Pinpoint the cell where the given text exists, returning its (X, Y) midpoint coordinate. 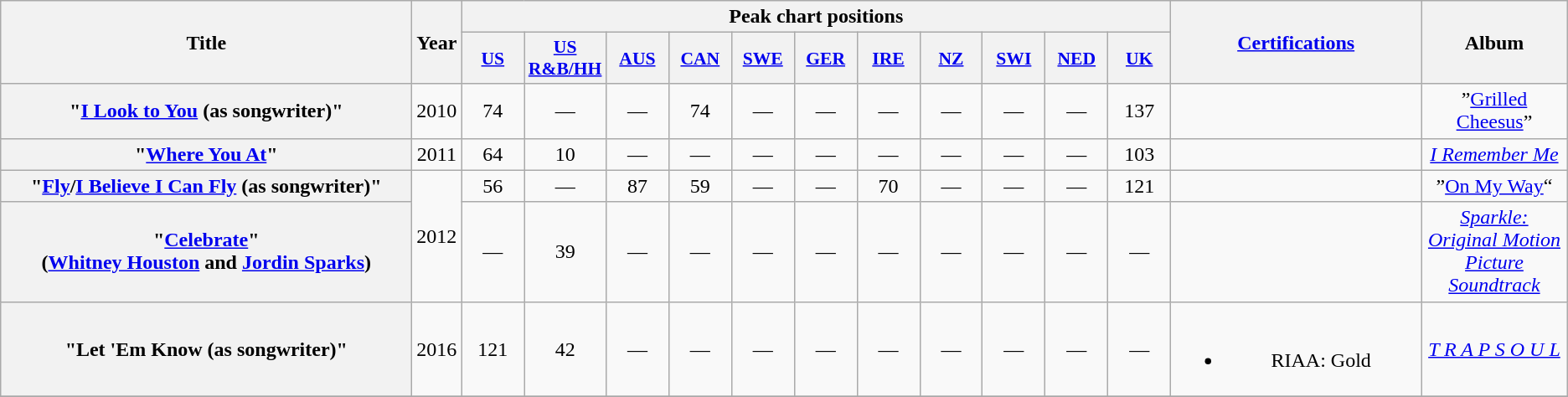
103 (1139, 154)
IRE (888, 59)
Title (206, 42)
87 (637, 186)
64 (493, 154)
RIAA: Gold (1297, 348)
42 (565, 348)
US R&B/HH (565, 59)
Album (1494, 42)
"I Look to You (as songwriter)" (206, 111)
137 (1139, 111)
SWE (762, 59)
UK (1139, 59)
Peak chart positions (816, 17)
CAN (700, 59)
T R A P S O U L (1494, 348)
2012 (437, 236)
39 (565, 251)
10 (565, 154)
Certifications (1297, 42)
2011 (437, 154)
"Let 'Em Know (as songwriter)" (206, 348)
2016 (437, 348)
70 (888, 186)
I Remember Me (1494, 154)
”On My Way“ (1494, 186)
US (493, 59)
"Fly/I Believe I Can Fly (as songwriter)" (206, 186)
GER (826, 59)
"Celebrate"(Whitney Houston and Jordin Sparks) (206, 251)
NZ (952, 59)
AUS (637, 59)
59 (700, 186)
SWI (1014, 59)
NED (1077, 59)
Year (437, 42)
Sparkle: Original Motion Picture Soundtrack (1494, 251)
”Grilled Cheesus” (1494, 111)
"Where You At" (206, 154)
2010 (437, 111)
56 (493, 186)
